Extract the (X, Y) coordinate from the center of the cell holding the provided text.  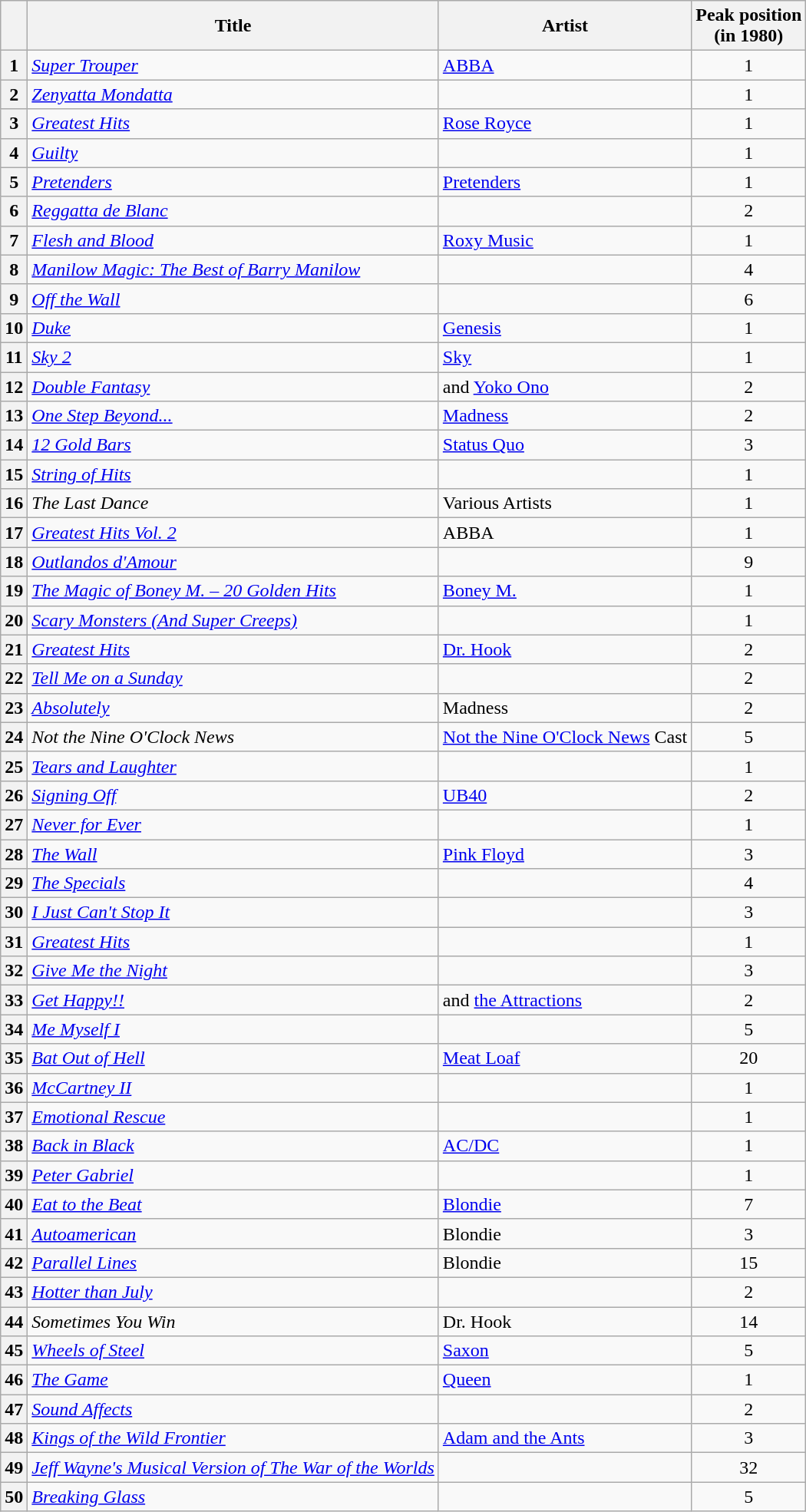
Kings of the Wild Frontier (233, 1438)
String of Hits (233, 474)
Sometimes You Win (233, 1321)
Genesis (565, 328)
AC/DC (565, 1146)
48 (14, 1438)
29 (14, 883)
Pink Floyd (565, 854)
44 (14, 1321)
Signing Off (233, 795)
22 (14, 678)
Rose Royce (565, 124)
I Just Can't Stop It (233, 913)
Never for Ever (233, 824)
Give Me the Night (233, 971)
17 (14, 533)
Not the Nine O'Clock News (233, 737)
33 (14, 1000)
Sky (565, 357)
21 (14, 649)
Peak position (in 1980) (749, 26)
25 (14, 766)
Hotter than July (233, 1292)
Tell Me on a Sunday (233, 678)
The Wall (233, 854)
Flesh and Blood (233, 240)
Saxon (565, 1351)
Jeff Wayne's Musical Version of The War of the Worlds (233, 1467)
The Specials (233, 883)
The Game (233, 1380)
and the Attractions (565, 1000)
Status Quo (565, 445)
34 (14, 1029)
Double Fantasy (233, 386)
16 (14, 503)
28 (14, 854)
Reggatta de Blanc (233, 211)
42 (14, 1263)
Scary Monsters (And Super Creeps) (233, 620)
12 (14, 386)
Emotional Rescue (233, 1117)
Artist (565, 26)
One Step Beyond... (233, 416)
Various Artists (565, 503)
10 (14, 328)
Bat Out of Hell (233, 1058)
Super Trouper (233, 65)
Roxy Music (565, 240)
45 (14, 1351)
Outlandos d'Amour (233, 562)
31 (14, 942)
12 Gold Bars (233, 445)
18 (14, 562)
41 (14, 1233)
Adam and the Ants (565, 1438)
36 (14, 1088)
Eat to the Beat (233, 1204)
Boney M. (565, 591)
Greatest Hits Vol. 2 (233, 533)
Queen (565, 1380)
Not the Nine O'Clock News Cast (565, 737)
Me Myself I (233, 1029)
Sound Affects (233, 1409)
39 (14, 1175)
24 (14, 737)
19 (14, 591)
40 (14, 1204)
37 (14, 1117)
Autoamerican (233, 1233)
47 (14, 1409)
Tears and Laughter (233, 766)
49 (14, 1467)
13 (14, 416)
Breaking Glass (233, 1497)
Guilty (233, 153)
27 (14, 824)
UB40 (565, 795)
8 (14, 269)
Title (233, 26)
Duke (233, 328)
The Last Dance (233, 503)
11 (14, 357)
Peter Gabriel (233, 1175)
Sky 2 (233, 357)
Manilow Magic: The Best of Barry Manilow (233, 269)
Meat Loaf (565, 1058)
35 (14, 1058)
Back in Black (233, 1146)
50 (14, 1497)
Parallel Lines (233, 1263)
43 (14, 1292)
30 (14, 913)
23 (14, 708)
Off the Wall (233, 299)
Absolutely (233, 708)
Zenyatta Mondatta (233, 94)
and Yoko Ono (565, 386)
26 (14, 795)
Get Happy!! (233, 1000)
46 (14, 1380)
Wheels of Steel (233, 1351)
McCartney II (233, 1088)
The Magic of Boney M. – 20 Golden Hits (233, 591)
38 (14, 1146)
